Find where the given text appears and provide that cell's center as [X, Y] coordinate. 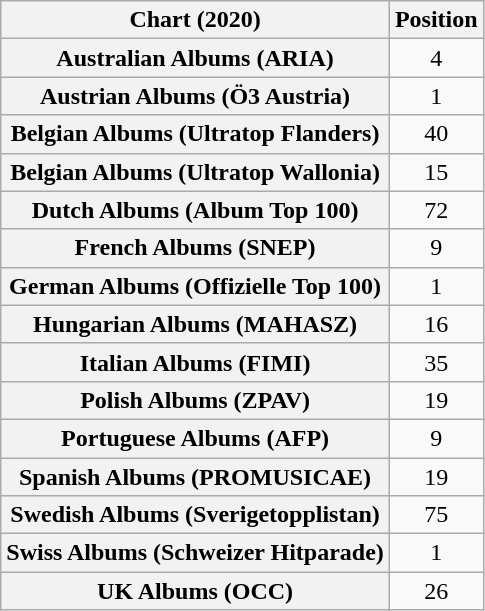
Australian Albums (ARIA) [196, 58]
Dutch Albums (Album Top 100) [196, 210]
4 [436, 58]
French Albums (SNEP) [196, 248]
16 [436, 324]
UK Albums (OCC) [196, 591]
35 [436, 362]
72 [436, 210]
Polish Albums (ZPAV) [196, 400]
15 [436, 172]
Belgian Albums (Ultratop Flanders) [196, 134]
Position [436, 20]
Chart (2020) [196, 20]
Swedish Albums (Sverigetopplistan) [196, 515]
75 [436, 515]
Austrian Albums (Ö3 Austria) [196, 96]
Portuguese Albums (AFP) [196, 438]
26 [436, 591]
Italian Albums (FIMI) [196, 362]
Hungarian Albums (MAHASZ) [196, 324]
40 [436, 134]
Swiss Albums (Schweizer Hitparade) [196, 553]
German Albums (Offizielle Top 100) [196, 286]
Spanish Albums (PROMUSICAE) [196, 477]
Belgian Albums (Ultratop Wallonia) [196, 172]
